Scan for the cell matching the given text and deliver its [X, Y] coordinate at center. 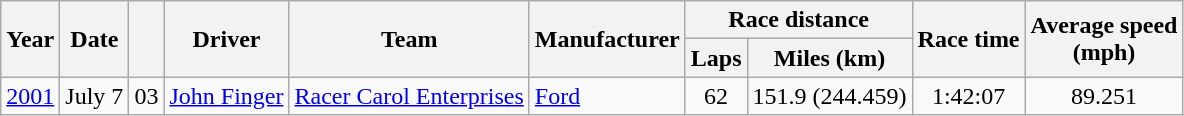
89.251 [1104, 96]
2001 [30, 96]
1:42:07 [968, 96]
Manufacturer [607, 39]
Laps [716, 58]
62 [716, 96]
Race distance [798, 20]
Date [94, 39]
Average speed(mph) [1104, 39]
Team [409, 39]
July 7 [94, 96]
03 [146, 96]
Ford [607, 96]
151.9 (244.459) [830, 96]
Miles (km) [830, 58]
Racer Carol Enterprises [409, 96]
John Finger [226, 96]
Race time [968, 39]
Year [30, 39]
Driver [226, 39]
